Locate the cell with the specified text and output its [x, y] center coordinate. 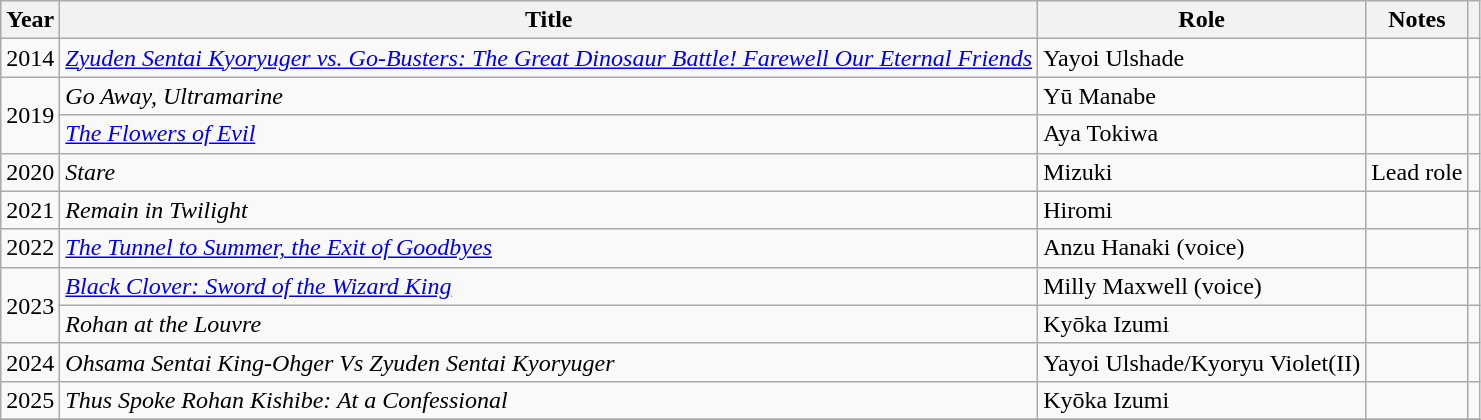
2023 [30, 305]
Rohan at the Louvre [549, 324]
Thus Spoke Rohan Kishibe: At a Confessional [549, 400]
2024 [30, 362]
2022 [30, 248]
2019 [30, 115]
Yayoi Ulshade [1202, 58]
Aya Tokiwa [1202, 134]
Ohsama Sentai King-Ohger Vs Zyuden Sentai Kyoryuger [549, 362]
Anzu Hanaki (voice) [1202, 248]
Year [30, 20]
Black Clover: Sword of the Wizard King [549, 286]
Yū Manabe [1202, 96]
2020 [30, 172]
Title [549, 20]
Role [1202, 20]
Hiromi [1202, 210]
2021 [30, 210]
The Flowers of Evil [549, 134]
Yayoi Ulshade/Kyoryu Violet(II) [1202, 362]
Stare [549, 172]
The Tunnel to Summer, the Exit of Goodbyes [549, 248]
Zyuden Sentai Kyoryuger vs. Go-Busters: The Great Dinosaur Battle! Farewell Our Eternal Friends [549, 58]
Notes [1417, 20]
Lead role [1417, 172]
Milly Maxwell (voice) [1202, 286]
Remain in Twilight [549, 210]
2025 [30, 400]
Go Away, Ultramarine [549, 96]
2014 [30, 58]
Mizuki [1202, 172]
